Determine the (x, y) coordinate at the center of the cell enclosing the given text.  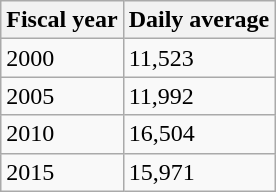
2005 (62, 96)
2015 (62, 172)
11,992 (199, 96)
11,523 (199, 58)
Fiscal year (62, 20)
2010 (62, 134)
2000 (62, 58)
15,971 (199, 172)
16,504 (199, 134)
Daily average (199, 20)
